Search for the cell housing the specified text and yield its (x, y) center coordinate. 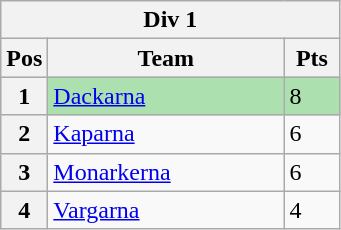
Dackarna (166, 96)
8 (312, 96)
Team (166, 58)
Vargarna (166, 210)
Pts (312, 58)
Monarkerna (166, 172)
2 (24, 134)
3 (24, 172)
1 (24, 96)
Pos (24, 58)
Div 1 (170, 20)
Kaparna (166, 134)
